Scan for the cell matching the given text and deliver its (x, y) coordinate at center. 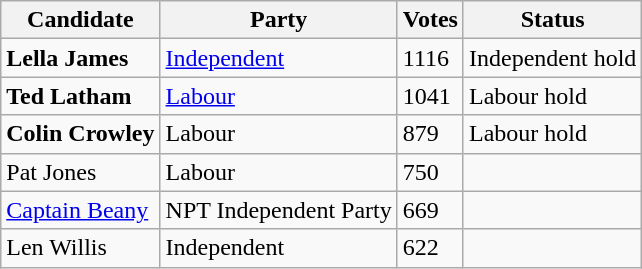
Ted Latham (80, 96)
Votes (430, 20)
879 (430, 134)
669 (430, 210)
NPT Independent Party (278, 210)
Independent hold (552, 58)
Status (552, 20)
Len Willis (80, 248)
Colin Crowley (80, 134)
Lella James (80, 58)
1116 (430, 58)
1041 (430, 96)
Captain Beany (80, 210)
Candidate (80, 20)
750 (430, 172)
Party (278, 20)
622 (430, 248)
Pat Jones (80, 172)
